Determine the (x, y) coordinate at the center of the cell enclosing the given text.  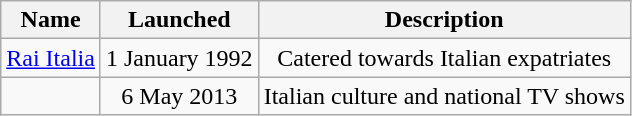
Name (51, 20)
6 May 2013 (179, 96)
1 January 1992 (179, 58)
Catered towards Italian expatriates (444, 58)
Rai Italia (51, 58)
Launched (179, 20)
Description (444, 20)
Italian culture and national TV shows (444, 96)
